Capture the cell that displays the provided text and extract its [x, y] central coordinate. 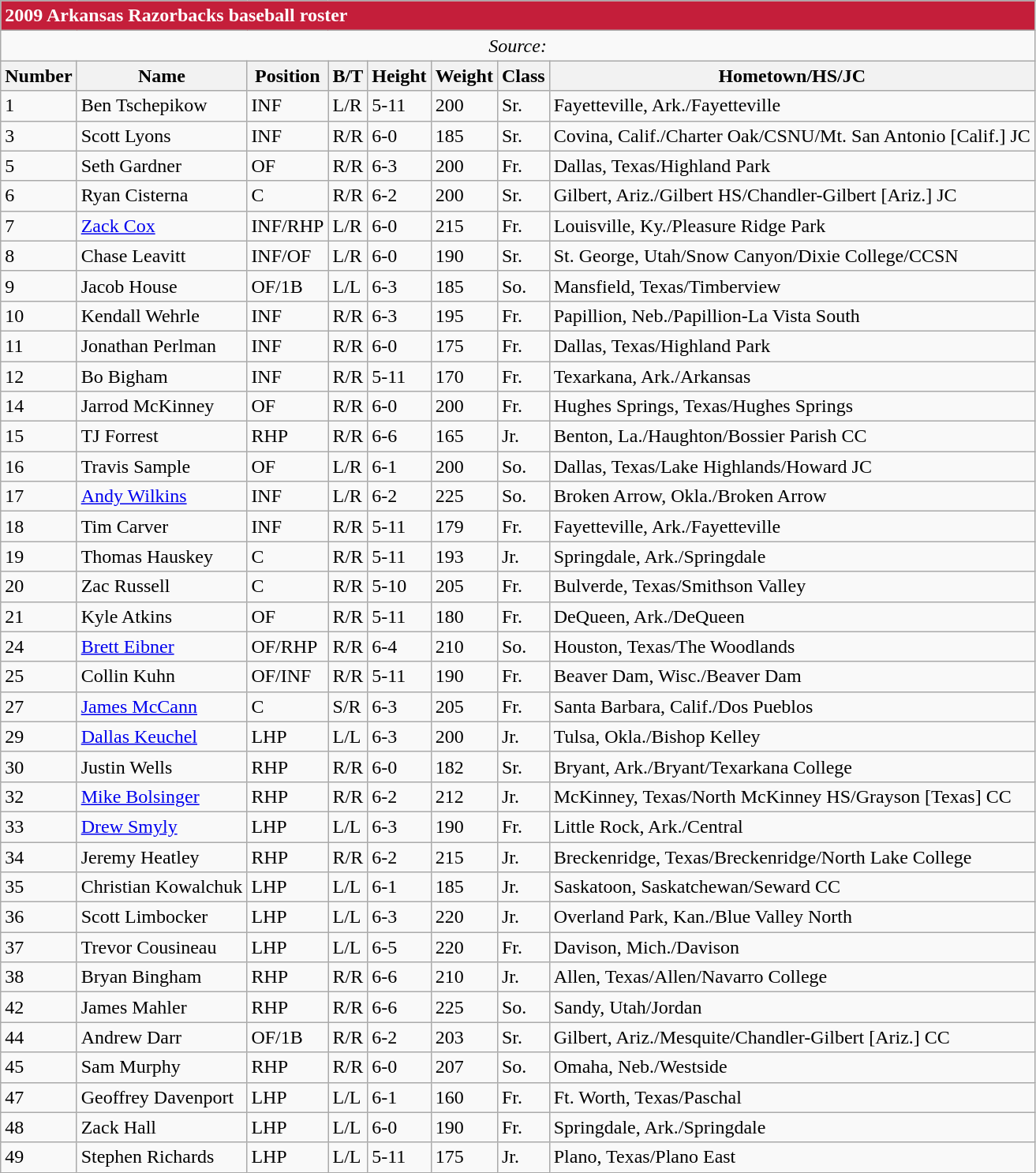
8 [39, 256]
Sandy, Utah/Jordan [792, 1007]
35 [39, 887]
207 [464, 1067]
203 [464, 1037]
Position [287, 76]
165 [464, 437]
36 [39, 917]
Trevor Cousineau [162, 947]
160 [464, 1097]
5-10 [399, 586]
6-4 [399, 646]
32 [39, 796]
Name [162, 76]
45 [39, 1067]
Number [39, 76]
Kendall Wehrle [162, 316]
Zac Russell [162, 586]
7 [39, 226]
Christian Kowalchuk [162, 887]
42 [39, 1007]
49 [39, 1157]
10 [39, 316]
Geoffrey Davenport [162, 1097]
Justin Wells [162, 766]
Scott Lyons [162, 136]
20 [39, 586]
Broken Arrow, Okla./Broken Arrow [792, 497]
Zack Hall [162, 1127]
OF/RHP [287, 646]
Overland Park, Kan./Blue Valley North [792, 917]
Dallas, Texas/Lake Highlands/Howard JC [792, 467]
3 [39, 136]
Papillion, Neb./Papillion-La Vista South [792, 316]
Thomas Hauskey [162, 557]
TJ Forrest [162, 437]
S/R [348, 706]
18 [39, 527]
Gilbert, Ariz./Mesquite/Chandler-Gilbert [Ariz.] CC [792, 1037]
Plano, Texas/Plano East [792, 1157]
15 [39, 437]
Houston, Texas/The Woodlands [792, 646]
Chase Leavitt [162, 256]
180 [464, 616]
11 [39, 346]
179 [464, 527]
Benton, La./Haughton/Bossier Parish CC [792, 437]
27 [39, 706]
16 [39, 467]
193 [464, 557]
Jarrod McKinney [162, 407]
Ft. Worth, Texas/Paschal [792, 1097]
170 [464, 377]
Ryan Cisterna [162, 196]
Zack Cox [162, 226]
Kyle Atkins [162, 616]
Davison, Mich./Davison [792, 947]
1 [39, 106]
INF/OF [287, 256]
34 [39, 856]
Andrew Darr [162, 1037]
6 [39, 196]
Bryan Bingham [162, 977]
Source: [518, 46]
Bo Bigham [162, 377]
Breckenridge, Texas/Breckenridge/North Lake College [792, 856]
12 [39, 377]
182 [464, 766]
B/T [348, 76]
St. George, Utah/Snow Canyon/Dixie College/CCSN [792, 256]
2009 Arkansas Razorbacks baseball roster [518, 16]
Mike Bolsinger [162, 796]
Brett Eibner [162, 646]
Jeremy Heatley [162, 856]
24 [39, 646]
Little Rock, Ark./Central [792, 826]
Collin Kuhn [162, 676]
Class [523, 76]
38 [39, 977]
McKinney, Texas/North McKinney HS/Grayson [Texas] CC [792, 796]
Andy Wilkins [162, 497]
Jonathan Perlman [162, 346]
Texarkana, Ark./Arkansas [792, 377]
47 [39, 1097]
DeQueen, Ark./DeQueen [792, 616]
21 [39, 616]
Mansfield, Texas/Timberview [792, 286]
37 [39, 947]
Bulverde, Texas/Smithson Valley [792, 586]
James McCann [162, 706]
14 [39, 407]
Tulsa, Okla./Bishop Kelley [792, 736]
Beaver Dam, Wisc./Beaver Dam [792, 676]
212 [464, 796]
30 [39, 766]
19 [39, 557]
6-5 [399, 947]
29 [39, 736]
Louisville, Ky./Pleasure Ridge Park [792, 226]
Santa Barbara, Calif./Dos Pueblos [792, 706]
Dallas Keuchel [162, 736]
Jacob House [162, 286]
Travis Sample [162, 467]
Bryant, Ark./Bryant/Texarkana College [792, 766]
5 [39, 166]
Weight [464, 76]
44 [39, 1037]
James Mahler [162, 1007]
Tim Carver [162, 527]
Scott Limbocker [162, 917]
25 [39, 676]
OF/INF [287, 676]
9 [39, 286]
Saskatoon, Saskatchewan/Seward CC [792, 887]
Sam Murphy [162, 1067]
INF/RHP [287, 226]
Hometown/HS/JC [792, 76]
Height [399, 76]
Omaha, Neb./Westside [792, 1067]
Ben Tschepikow [162, 106]
48 [39, 1127]
33 [39, 826]
Seth Gardner [162, 166]
Covina, Calif./Charter Oak/CSNU/Mt. San Antonio [Calif.] JC [792, 136]
Hughes Springs, Texas/Hughes Springs [792, 407]
Gilbert, Ariz./Gilbert HS/Chandler-Gilbert [Ariz.] JC [792, 196]
Stephen Richards [162, 1157]
17 [39, 497]
Allen, Texas/Allen/Navarro College [792, 977]
Drew Smyly [162, 826]
195 [464, 316]
